Scan for the cell matching the given text and deliver its [x, y] coordinate at center. 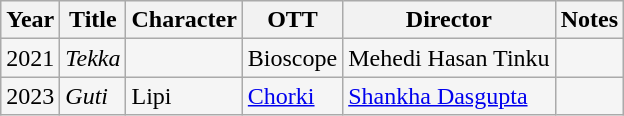
Tekka [93, 58]
Character [184, 20]
Lipi [184, 96]
Chorki [292, 96]
Year [30, 20]
Shankha Dasgupta [449, 96]
Title [93, 20]
2023 [30, 96]
2021 [30, 58]
Director [449, 20]
Mehedi Hasan Tinku [449, 58]
Guti [93, 96]
OTT [292, 20]
Notes [589, 20]
Bioscope [292, 58]
